Provide the (X, Y) coordinate of the cell's center where the given text is located.  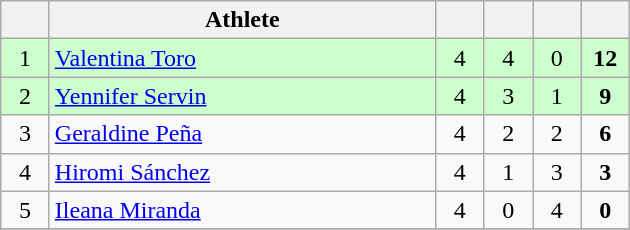
6 (606, 134)
Hiromi Sánchez (242, 172)
Athlete (242, 20)
Ileana Miranda (242, 210)
12 (606, 58)
5 (26, 210)
Yennifer Servin (242, 96)
Valentina Toro (242, 58)
Geraldine Peña (242, 134)
9 (606, 96)
